From the cell containing the given text, extract its center point as (X, Y) coordinate. 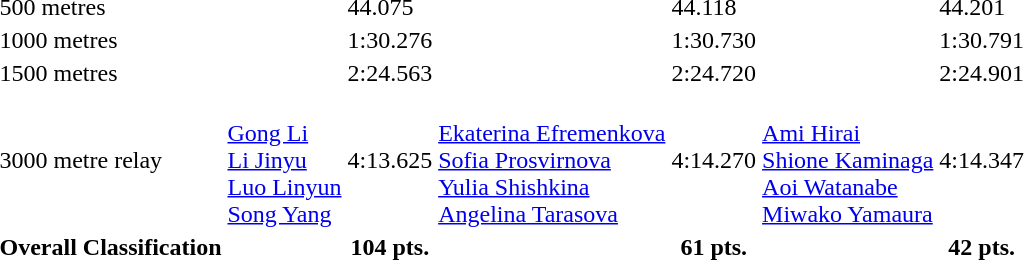
Ekaterina EfremenkovaSofia ProsvirnovaYulia ShishkinaAngelina Tarasova (552, 160)
4:14.270 (714, 160)
2:24.720 (714, 73)
2:24.563 (390, 73)
4:13.625 (390, 160)
1:30.730 (714, 40)
1:30.276 (390, 40)
Gong LiLi JinyuLuo LinyunSong Yang (284, 160)
Ami HiraiShione KaminagaAoi WatanabeMiwako Yamaura (848, 160)
